Detect which cell encompasses the target text, then output its [x, y] center coordinate. 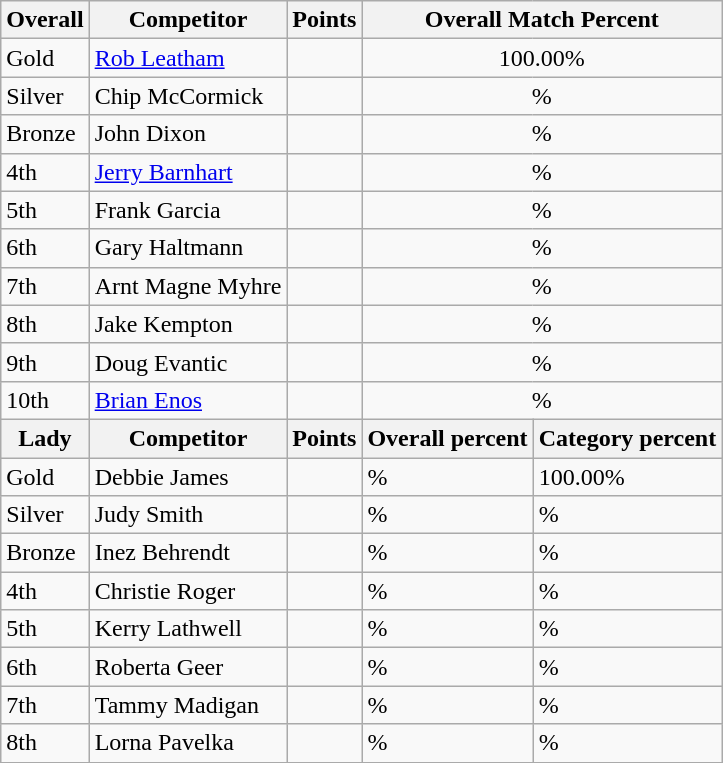
Category percent [628, 438]
Tammy Madigan [188, 705]
Gary Haltmann [188, 248]
Lorna Pavelka [188, 743]
Judy Smith [188, 515]
Christie Roger [188, 591]
Overall Match Percent [542, 20]
Lady [45, 438]
Kerry Lathwell [188, 629]
Inez Behrendt [188, 553]
Roberta Geer [188, 667]
Jake Kempton [188, 324]
9th [45, 362]
Debbie James [188, 477]
Overall percent [448, 438]
Frank Garcia [188, 210]
John Dixon [188, 134]
Brian Enos [188, 400]
Chip McCormick [188, 96]
10th [45, 400]
Jerry Barnhart [188, 172]
Doug Evantic [188, 362]
Overall [45, 20]
Arnt Magne Myhre [188, 286]
Rob Leatham [188, 58]
